For the text-containing cell, return its midpoint in [x, y] coordinate format. 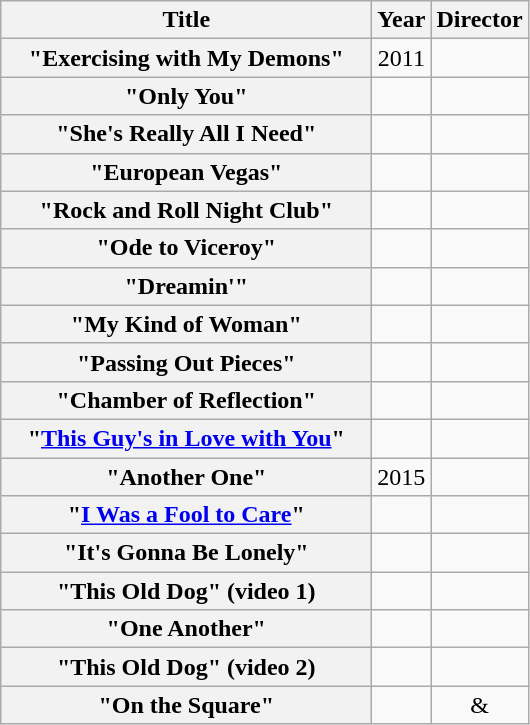
"Another One" [186, 477]
"It's Gonna Be Lonely" [186, 553]
"This Old Dog" (video 1) [186, 591]
"This Guy's in Love with You" [186, 438]
"Dreamin'" [186, 286]
Title [186, 20]
"I Was a Fool to Care" [186, 515]
"My Kind of Woman" [186, 324]
Year [402, 20]
"Ode to Viceroy" [186, 248]
2015 [402, 477]
& [480, 705]
Director [480, 20]
"Rock and Roll Night Club" [186, 210]
"This Old Dog" (video 2) [186, 667]
"One Another" [186, 629]
"Exercising with My Demons" [186, 58]
"On the Square" [186, 705]
"Chamber of Reflection" [186, 400]
"European Vegas" [186, 172]
"Only You" [186, 96]
"Passing Out Pieces" [186, 362]
"She's Really All I Need" [186, 134]
2011 [402, 58]
